Capture the cell that displays the provided text and extract its [x, y] central coordinate. 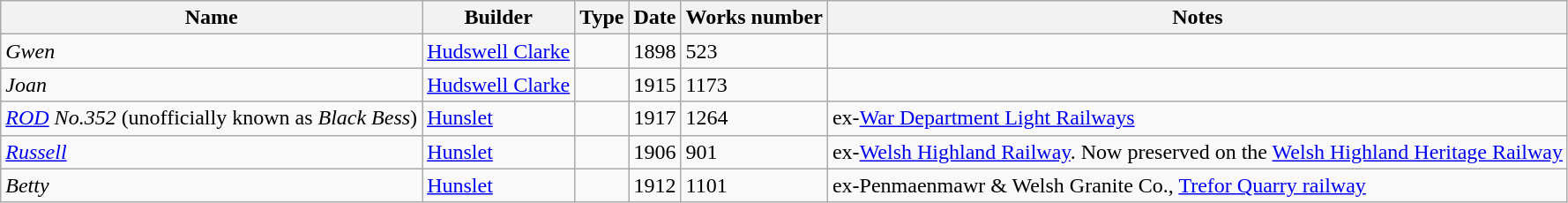
Builder [499, 18]
ex-War Department Light Railways [1198, 118]
Works number [754, 18]
1173 [754, 85]
ROD No.352 (unofficially known as Black Bess) [212, 118]
1898 [654, 51]
Date [654, 18]
Notes [1198, 18]
Joan [212, 85]
1915 [654, 85]
1912 [654, 185]
ex-Penmaenmawr & Welsh Granite Co., Trefor Quarry railway [1198, 185]
Russell [212, 152]
1917 [654, 118]
1264 [754, 118]
1906 [654, 152]
1101 [754, 185]
Gwen [212, 51]
901 [754, 152]
Type [601, 18]
ex-Welsh Highland Railway. Now preserved on the Welsh Highland Heritage Railway [1198, 152]
523 [754, 51]
Betty [212, 185]
Name [212, 18]
